Detect which cell encompasses the target text, then output its [X, Y] center coordinate. 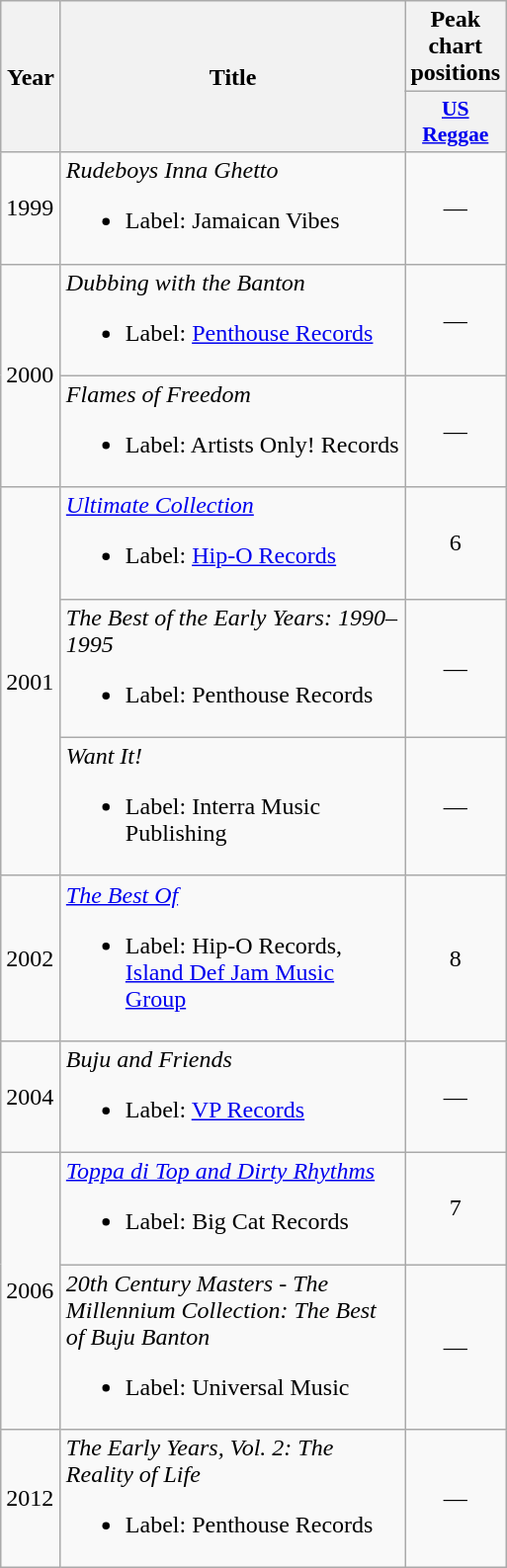
US Reggae [456, 123]
The Early Years, Vol. 2: The Reality of LifeLabel: Penthouse Records [233, 1499]
Toppa di Top and Dirty RhythmsLabel: Big Cat Records [233, 1207]
Want It!Label: Interra Music Publishing [233, 806]
8 [456, 958]
7 [456, 1207]
2012 [32, 1499]
2006 [32, 1290]
1999 [32, 207]
Title [233, 77]
The Best OfLabel: Hip-O Records, Island Def Jam Music Group [233, 958]
Flames of FreedomLabel: Artists Only! Records [233, 431]
20th Century Masters - The Millennium Collection: The Best of Buju BantonLabel: Universal Music [233, 1348]
2002 [32, 958]
Dubbing with the BantonLabel: Penthouse Records [233, 320]
The Best of the Early Years: 1990–1995Label: Penthouse Records [233, 668]
Year [32, 77]
Ultimate CollectionLabel: Hip-O Records [233, 543]
Peak chart positions [456, 46]
Rudeboys Inna GhettoLabel: Jamaican Vibes [233, 207]
2004 [32, 1097]
2001 [32, 682]
2000 [32, 375]
6 [456, 543]
Buju and FriendsLabel: VP Records [233, 1097]
